Output the (x, y) coordinate of the center of the cell containing the given text.  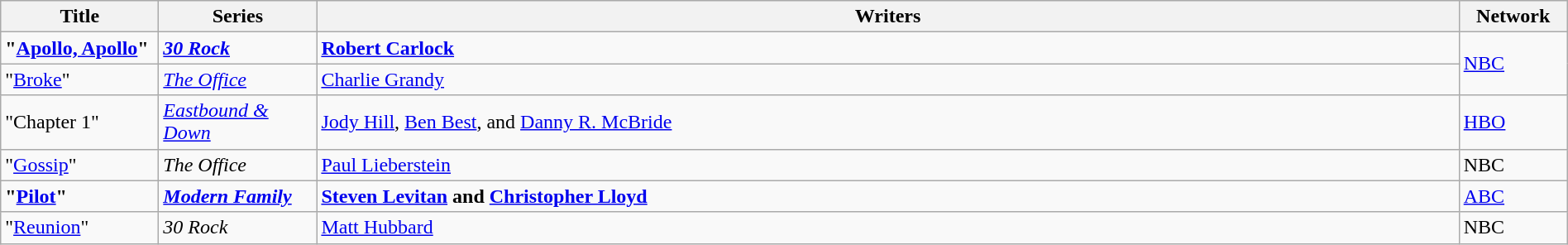
Modern Family (238, 196)
"Apollo, Apollo" (79, 48)
"Pilot" (79, 196)
Paul Lieberstein (888, 165)
Title (79, 17)
"Reunion" (79, 228)
Writers (888, 17)
Jody Hill, Ben Best, and Danny R. McBride (888, 122)
Charlie Grandy (888, 79)
"Chapter 1" (79, 122)
HBO (1513, 122)
Steven Levitan and Christopher Lloyd (888, 196)
Series (238, 17)
Eastbound & Down (238, 122)
"Gossip" (79, 165)
"Broke" (79, 79)
ABC (1513, 196)
Robert Carlock (888, 48)
Network (1513, 17)
Matt Hubbard (888, 228)
